Capture the cell that displays the provided text and extract its [X, Y] central coordinate. 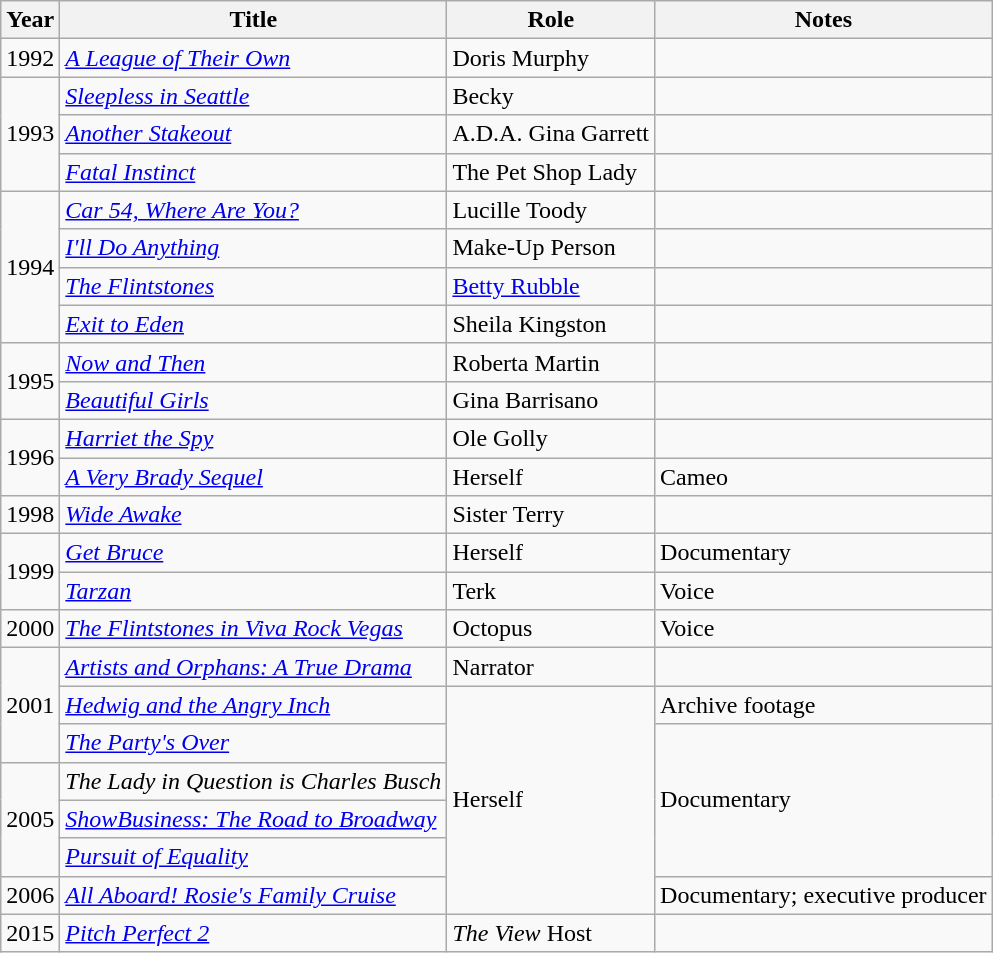
2005 [30, 819]
A Very Brady Sequel [254, 477]
1993 [30, 134]
All Aboard! Rosie's Family Cruise [254, 895]
1998 [30, 515]
The Pet Shop Lady [551, 172]
I'll Do Anything [254, 248]
Role [551, 20]
Pursuit of Equality [254, 857]
Gina Barrisano [551, 400]
Exit to Eden [254, 324]
A.D.A. Gina Garrett [551, 134]
Car 54, Where Are You? [254, 210]
Roberta Martin [551, 362]
Artists and Orphans: A True Drama [254, 667]
Narrator [551, 667]
2006 [30, 895]
Terk [551, 591]
Wide Awake [254, 515]
The Flintstones in Viva Rock Vegas [254, 629]
Betty Rubble [551, 286]
Fatal Instinct [254, 172]
A League of Their Own [254, 58]
Sister Terry [551, 515]
Ole Golly [551, 438]
Title [254, 20]
2000 [30, 629]
Hedwig and the Angry Inch [254, 705]
Get Bruce [254, 553]
Tarzan [254, 591]
Year [30, 20]
The Lady in Question is Charles Busch [254, 781]
2001 [30, 705]
2015 [30, 933]
1992 [30, 58]
The Party's Over [254, 743]
ShowBusiness: The Road to Broadway [254, 819]
1999 [30, 572]
1996 [30, 457]
Documentary; executive producer [824, 895]
1994 [30, 267]
Archive footage [824, 705]
Cameo [824, 477]
Sleepless in Seattle [254, 96]
Make-Up Person [551, 248]
Now and Then [254, 362]
The View Host [551, 933]
Beautiful Girls [254, 400]
The Flintstones [254, 286]
Sheila Kingston [551, 324]
Notes [824, 20]
Octopus [551, 629]
Another Stakeout [254, 134]
Lucille Toody [551, 210]
Harriet the Spy [254, 438]
Becky [551, 96]
1995 [30, 381]
Doris Murphy [551, 58]
Pitch Perfect 2 [254, 933]
